Extract the [X, Y] coordinate from the center of the cell holding the provided text.  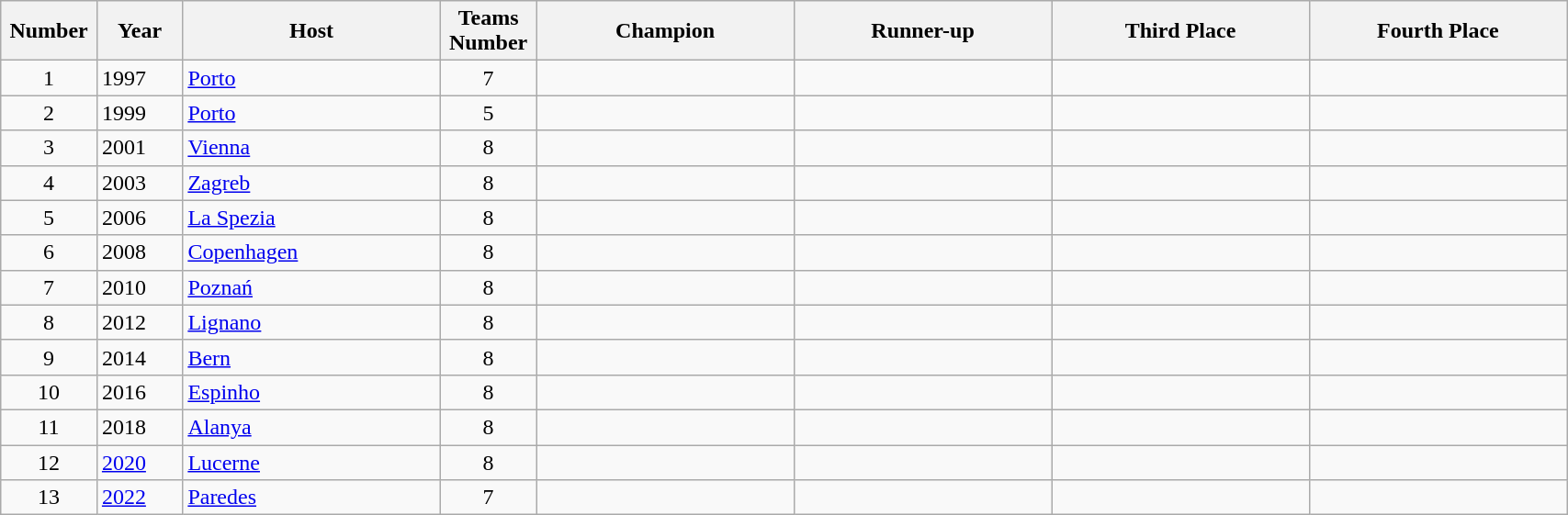
La Spezia [311, 218]
Number [50, 31]
2018 [140, 427]
Zagreb [311, 183]
12 [50, 462]
13 [50, 498]
11 [50, 427]
Copenhagen [311, 252]
Poznań [311, 287]
Lignano [311, 322]
2020 [140, 462]
Espinho [311, 392]
2008 [140, 252]
2014 [140, 357]
Runner-up [922, 31]
2003 [140, 183]
Vienna [311, 148]
3 [50, 148]
Alanya [311, 427]
10 [50, 392]
Lucerne [311, 462]
Year [140, 31]
2016 [140, 392]
4 [50, 183]
2010 [140, 287]
9 [50, 357]
Teams Number [489, 31]
Bern [311, 357]
2006 [140, 218]
Third Place [1180, 31]
2022 [140, 498]
Host [311, 31]
2001 [140, 148]
1997 [140, 78]
6 [50, 252]
Fourth Place [1438, 31]
Champion [665, 31]
2 [50, 113]
Paredes [311, 498]
2012 [140, 322]
1999 [140, 113]
1 [50, 78]
